Find where the given text appears and provide that cell's center as [x, y] coordinate. 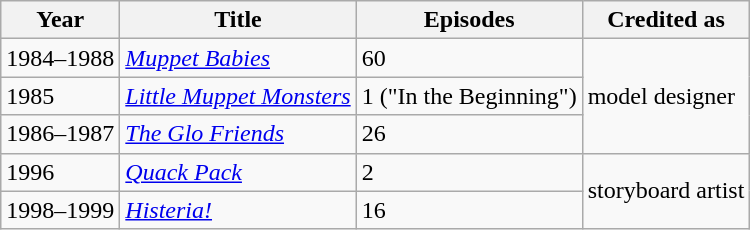
The Glo Friends [238, 134]
1986–1987 [60, 134]
60 [469, 58]
26 [469, 134]
storyboard artist [666, 191]
2 [469, 172]
1 ("In the Beginning") [469, 96]
16 [469, 210]
Episodes [469, 20]
1996 [60, 172]
Quack Pack [238, 172]
1984–1988 [60, 58]
1998–1999 [60, 210]
Histeria! [238, 210]
Title [238, 20]
Credited as [666, 20]
model designer [666, 96]
Muppet Babies [238, 58]
1985 [60, 96]
Year [60, 20]
Little Muppet Monsters [238, 96]
